Pinpoint the cell where the given text exists, returning its (x, y) midpoint coordinate. 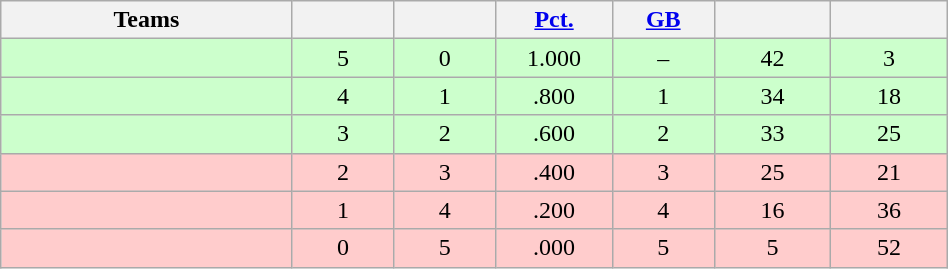
34 (772, 96)
GB (663, 20)
.200 (554, 210)
1.000 (554, 58)
42 (772, 58)
.800 (554, 96)
16 (772, 210)
33 (772, 134)
18 (890, 96)
– (663, 58)
21 (890, 172)
36 (890, 210)
.600 (554, 134)
52 (890, 248)
Teams (146, 20)
.400 (554, 172)
Pct. (554, 20)
.000 (554, 248)
